Capture the cell that displays the provided text and extract its [x, y] central coordinate. 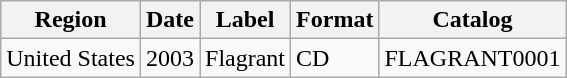
2003 [170, 58]
Flagrant [246, 58]
Catalog [472, 20]
CD [335, 58]
Date [170, 20]
Region [71, 20]
United States [71, 58]
Label [246, 20]
FLAGRANT0001 [472, 58]
Format [335, 20]
